Locate the cell with the specified text and output its [x, y] center coordinate. 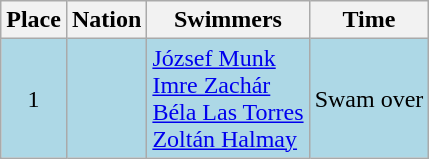
1 [34, 98]
Swam over [369, 98]
József Munk Imre Zachár Béla Las Torres Zoltán Halmay [228, 98]
Nation [106, 20]
Place [34, 20]
Swimmers [228, 20]
Time [369, 20]
